Find where the given text appears and provide that cell's center as (X, Y) coordinate. 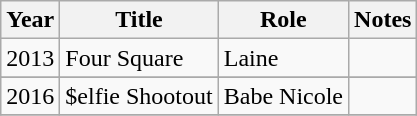
$elfie Shootout (139, 96)
Babe Nicole (283, 96)
Year (30, 20)
Four Square (139, 58)
Role (283, 20)
Laine (283, 58)
2013 (30, 58)
Notes (383, 20)
Title (139, 20)
2016 (30, 96)
